Find where the given text appears and provide that cell's center as (X, Y) coordinate. 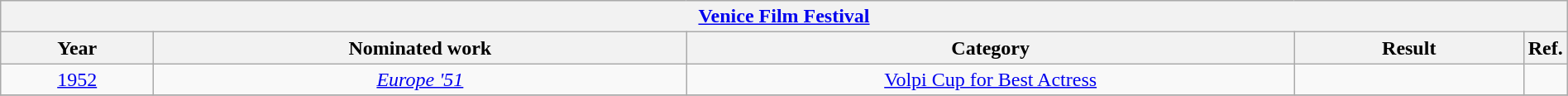
1952 (78, 79)
Result (1409, 48)
Europe '51 (420, 79)
Nominated work (420, 48)
Venice Film Festival (784, 17)
Year (78, 48)
Ref. (1545, 48)
Volpi Cup for Best Actress (991, 79)
Category (991, 48)
